Return the (X, Y) coordinate for the center point of the cell that contains the specified text.  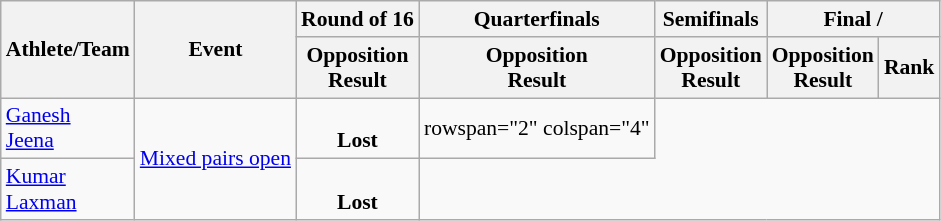
Round of 16 (358, 19)
Rank (910, 68)
Ganesh Jeena (68, 128)
Athlete/Team (68, 50)
Final / (854, 19)
rowspan="2" colspan="4" (537, 128)
Kumar Laxman (68, 190)
Mixed pairs open (216, 159)
Quarterfinals (537, 19)
Event (216, 50)
Semifinals (711, 19)
